Find where the given text appears and provide that cell's center as (X, Y) coordinate. 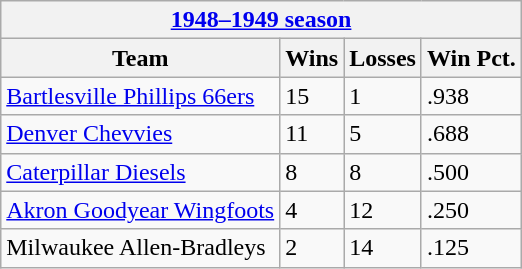
11 (312, 134)
Losses (383, 58)
.688 (471, 134)
15 (312, 96)
.125 (471, 248)
Akron Goodyear Wingfoots (140, 210)
Wins (312, 58)
Bartlesville Phillips 66ers (140, 96)
Milwaukee Allen-Bradleys (140, 248)
5 (383, 134)
Win Pct. (471, 58)
.250 (471, 210)
1 (383, 96)
.938 (471, 96)
2 (312, 248)
Caterpillar Diesels (140, 172)
4 (312, 210)
Denver Chevvies (140, 134)
1948–1949 season (262, 20)
14 (383, 248)
.500 (471, 172)
Team (140, 58)
12 (383, 210)
